Determine the [X, Y] coordinate at the center of the cell enclosing the given text.  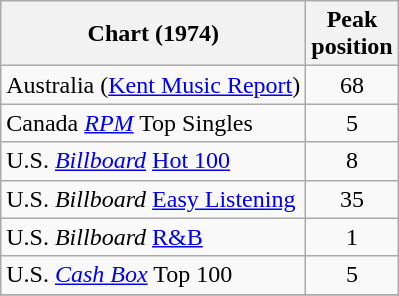
68 [352, 85]
Australia (Kent Music Report) [154, 85]
U.S. Cash Box Top 100 [154, 275]
Canada RPM Top Singles [154, 123]
Chart (1974) [154, 34]
Peakposition [352, 34]
U.S. Billboard R&B [154, 237]
U.S. Billboard Easy Listening [154, 199]
U.S. Billboard Hot 100 [154, 161]
1 [352, 237]
8 [352, 161]
35 [352, 199]
